Provide the [X, Y] coordinate of the cell's center where the given text is located.  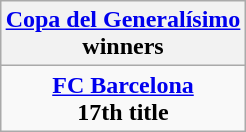
Copa del Generalísimowinners [123, 34]
FC Barcelona17th title [123, 98]
